Pinpoint the cell where the given text exists, returning its [x, y] midpoint coordinate. 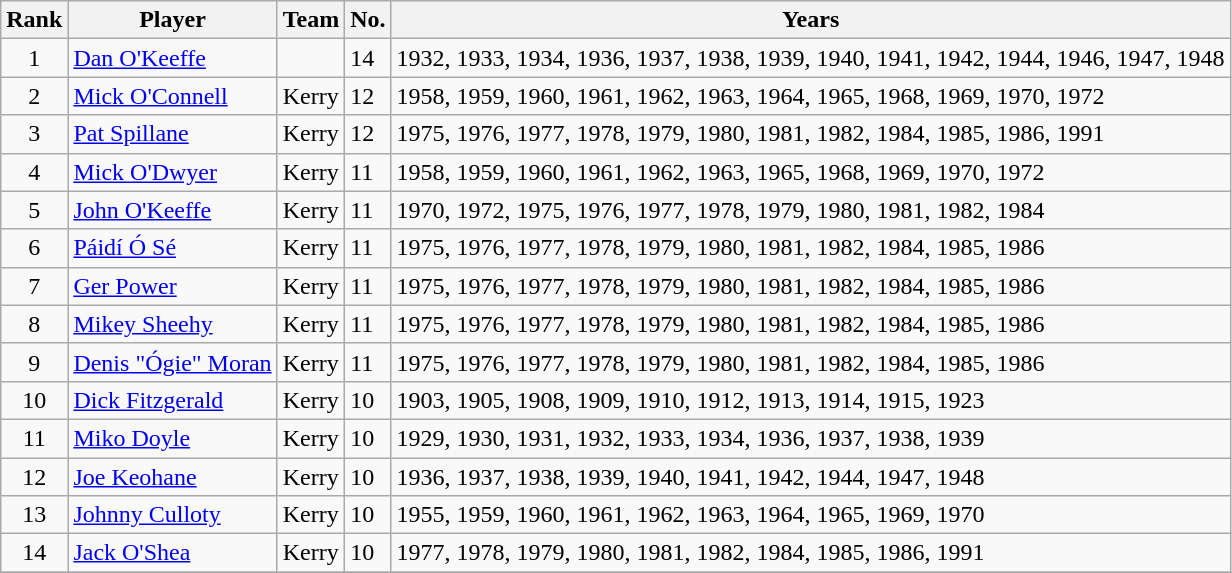
1958, 1959, 1960, 1961, 1962, 1963, 1964, 1965, 1968, 1969, 1970, 1972 [810, 96]
Ger Power [172, 286]
4 [34, 172]
2 [34, 96]
Denis "Ógie" Moran [172, 362]
1977, 1978, 1979, 1980, 1981, 1982, 1984, 1985, 1986, 1991 [810, 553]
Player [172, 20]
1 [34, 58]
1955, 1959, 1960, 1961, 1962, 1963, 1964, 1965, 1969, 1970 [810, 515]
6 [34, 248]
1975, 1976, 1977, 1978, 1979, 1980, 1981, 1982, 1984, 1985, 1986, 1991 [810, 134]
13 [34, 515]
1958, 1959, 1960, 1961, 1962, 1963, 1965, 1968, 1969, 1970, 1972 [810, 172]
Páidí Ó Sé [172, 248]
Joe Keohane [172, 477]
Dick Fitzgerald [172, 400]
Years [810, 20]
1929, 1930, 1931, 1932, 1933, 1934, 1936, 1937, 1938, 1939 [810, 438]
Johnny Culloty [172, 515]
1936, 1937, 1938, 1939, 1940, 1941, 1942, 1944, 1947, 1948 [810, 477]
Pat Spillane [172, 134]
Team [311, 20]
Miko Doyle [172, 438]
9 [34, 362]
1970, 1972, 1975, 1976, 1977, 1978, 1979, 1980, 1981, 1982, 1984 [810, 210]
1903, 1905, 1908, 1909, 1910, 1912, 1913, 1914, 1915, 1923 [810, 400]
1932, 1933, 1934, 1936, 1937, 1938, 1939, 1940, 1941, 1942, 1944, 1946, 1947, 1948 [810, 58]
Jack O'Shea [172, 553]
John O'Keeffe [172, 210]
5 [34, 210]
No. [368, 20]
7 [34, 286]
Rank [34, 20]
Mick O'Connell [172, 96]
Mikey Sheehy [172, 324]
Mick O'Dwyer [172, 172]
3 [34, 134]
Dan O'Keeffe [172, 58]
8 [34, 324]
